Extract the (x, y) coordinate from the center of the cell holding the provided text.  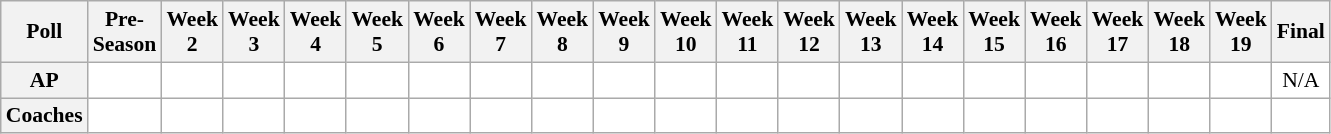
Week3 (254, 32)
Final (1301, 32)
N/A (1301, 80)
Week13 (871, 32)
Week12 (809, 32)
Week4 (316, 32)
Week10 (686, 32)
Week14 (933, 32)
Coaches (44, 116)
Week16 (1056, 32)
Week19 (1241, 32)
Week7 (501, 32)
Week15 (994, 32)
Week18 (1179, 32)
Week8 (562, 32)
Week2 (192, 32)
Week5 (377, 32)
Poll (44, 32)
Week6 (439, 32)
Week17 (1118, 32)
Pre-Season (125, 32)
AP (44, 80)
Week9 (624, 32)
Week11 (748, 32)
